Pinpoint the cell where the given text exists, returning its [x, y] midpoint coordinate. 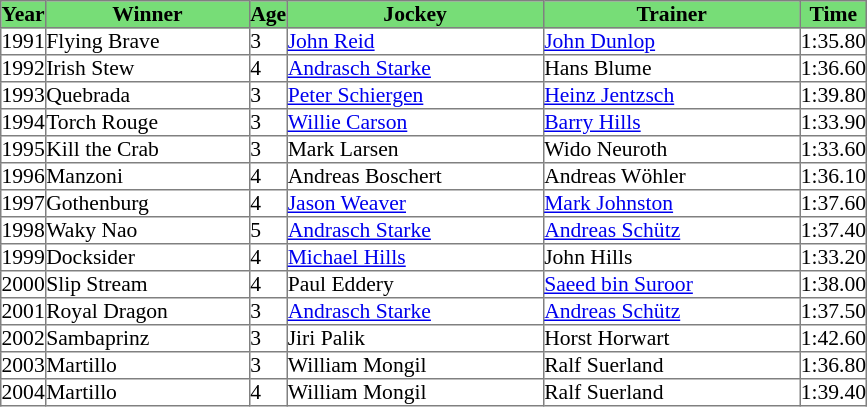
John Dunlop [671, 42]
Saeed bin Suroor [671, 284]
1:37.50 [834, 312]
1:39.80 [834, 96]
1999 [24, 258]
Royal Dragon [147, 312]
Docksider [147, 258]
Michael Hills [415, 258]
Peter Schiergen [415, 96]
Paul Eddery [415, 284]
Gothenburg [147, 204]
1:37.40 [834, 230]
1996 [24, 176]
Age [268, 14]
Willie Carson [415, 122]
2000 [24, 284]
2002 [24, 338]
1995 [24, 150]
1:36.10 [834, 176]
5 [268, 230]
Andreas Boschert [415, 176]
Wido Neuroth [671, 150]
John Reid [415, 42]
Hans Blume [671, 68]
Time [834, 14]
Irish Stew [147, 68]
1:33.20 [834, 258]
Sambaprinz [147, 338]
1:39.40 [834, 392]
Waky Nao [147, 230]
Jockey [415, 14]
Year [24, 14]
1:42.60 [834, 338]
1998 [24, 230]
1:36.60 [834, 68]
1991 [24, 42]
2004 [24, 392]
Manzoni [147, 176]
1997 [24, 204]
Flying Brave [147, 42]
1992 [24, 68]
Horst Horwart [671, 338]
Mark Johnston [671, 204]
Jiri Palik [415, 338]
1:37.60 [834, 204]
John Hills [671, 258]
Winner [147, 14]
1:35.80 [834, 42]
1:38.00 [834, 284]
1993 [24, 96]
1:33.90 [834, 122]
1994 [24, 122]
Trainer [671, 14]
1:36.80 [834, 366]
Andreas Wöhler [671, 176]
Slip Stream [147, 284]
Heinz Jentzsch [671, 96]
Jason Weaver [415, 204]
Barry Hills [671, 122]
1:33.60 [834, 150]
2003 [24, 366]
2001 [24, 312]
Mark Larsen [415, 150]
Kill the Crab [147, 150]
Torch Rouge [147, 122]
Quebrada [147, 96]
